From the cell containing the given text, extract its center point as (x, y) coordinate. 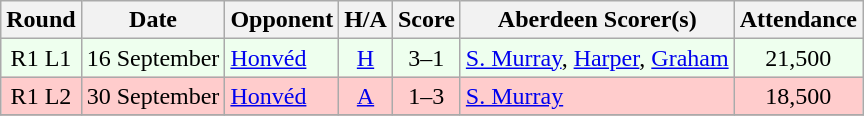
H (366, 58)
A (366, 96)
S. Murray (597, 96)
Score (426, 20)
18,500 (798, 96)
H/A (366, 20)
Opponent (282, 20)
1–3 (426, 96)
R1 L2 (41, 96)
Round (41, 20)
16 September (153, 58)
Aberdeen Scorer(s) (597, 20)
R1 L1 (41, 58)
S. Murray, Harper, Graham (597, 58)
Date (153, 20)
Attendance (798, 20)
3–1 (426, 58)
21,500 (798, 58)
30 September (153, 96)
